Identify which cell holds the provided text, then report its [X, Y] central coordinate. 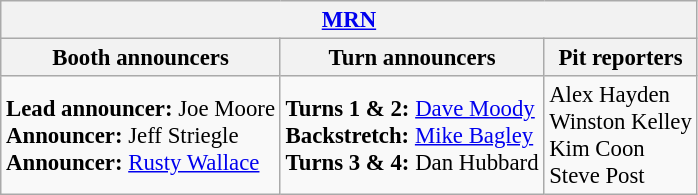
Turns 1 & 2: Dave MoodyBackstretch: Mike BagleyTurns 3 & 4: Dan Hubbard [412, 136]
Pit reporters [620, 58]
Booth announcers [141, 58]
MRN [349, 20]
Alex HaydenWinston KelleyKim CoonSteve Post [620, 136]
Lead announcer: Joe MooreAnnouncer: Jeff StriegleAnnouncer: Rusty Wallace [141, 136]
Turn announcers [412, 58]
